Output the [X, Y] coordinate of the center of the cell containing the given text.  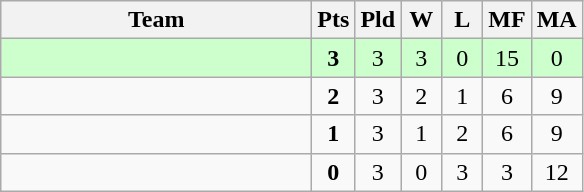
MF [507, 20]
12 [556, 172]
Team [156, 20]
Pts [334, 20]
W [422, 20]
Pld [378, 20]
15 [507, 58]
MA [556, 20]
L [462, 20]
